For the text-containing cell, return its midpoint in (x, y) coordinate format. 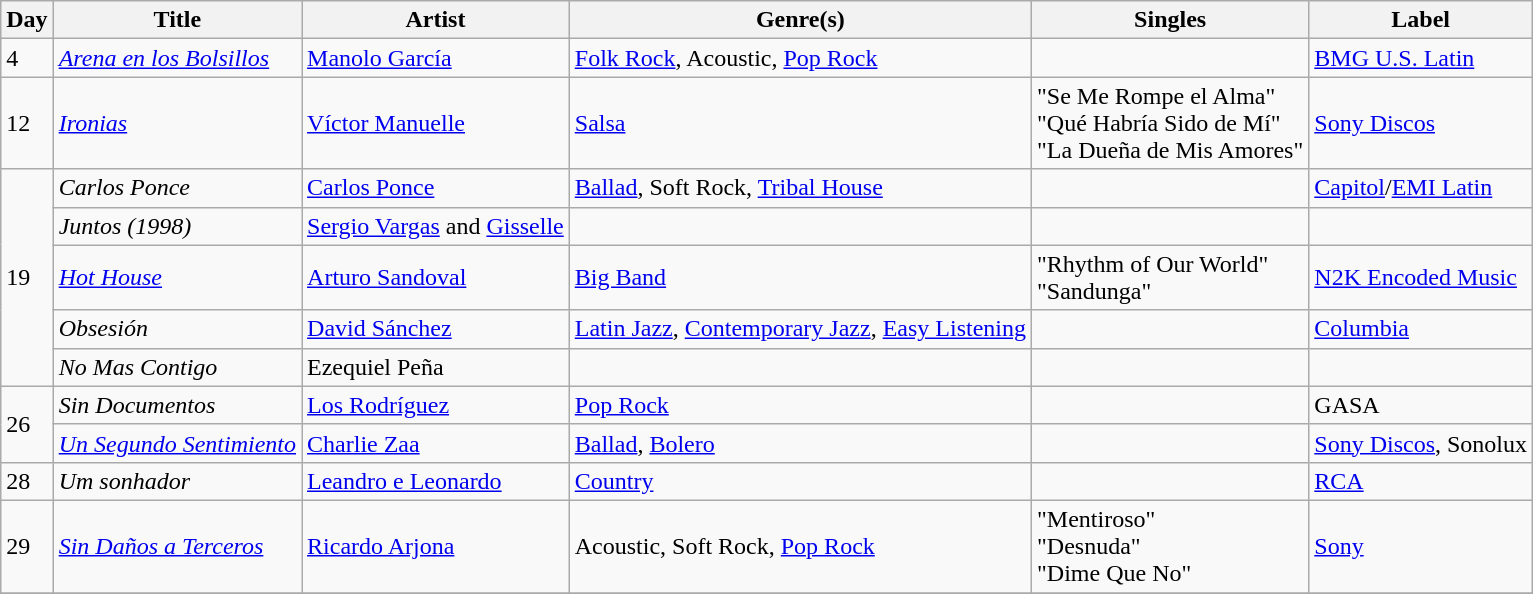
Acoustic, Soft Rock, Pop Rock (800, 546)
Ballad, Soft Rock, Tribal House (800, 188)
Singles (1170, 20)
Salsa (800, 123)
Arena en los Bolsillos (177, 58)
Folk Rock, Acoustic, Pop Rock (800, 58)
Pop Rock (800, 405)
Ricardo Arjona (436, 546)
26 (27, 424)
Manolo García (436, 58)
Title (177, 20)
Un Segundo Sentimiento (177, 443)
Sony Discos, Sonolux (1421, 443)
Víctor Manuelle (436, 123)
Charlie Zaa (436, 443)
12 (27, 123)
Columbia (1421, 329)
Obsesión (177, 329)
Sony Discos (1421, 123)
Artist (436, 20)
4 (27, 58)
Um sonhador (177, 481)
Latin Jazz, Contemporary Jazz, Easy Listening (800, 329)
19 (27, 278)
Sin Daños a Terceros (177, 546)
RCA (1421, 481)
29 (27, 546)
David Sánchez (436, 329)
Big Band (800, 278)
GASA (1421, 405)
"Se Me Rompe el Alma""Qué Habría Sido de Mí""La Dueña de Mis Amores" (1170, 123)
Los Rodríguez (436, 405)
Hot House (177, 278)
"Mentiroso""Desnuda""Dime Que No" (1170, 546)
Day (27, 20)
Ezequiel Peña (436, 367)
Genre(s) (800, 20)
Country (800, 481)
N2K Encoded Music (1421, 278)
Arturo Sandoval (436, 278)
Leandro e Leonardo (436, 481)
Sin Documentos (177, 405)
No Mas Contigo (177, 367)
Sony (1421, 546)
Label (1421, 20)
Ballad, Bolero (800, 443)
Ironias (177, 123)
Capitol/EMI Latin (1421, 188)
BMG U.S. Latin (1421, 58)
Sergio Vargas and Gisselle (436, 226)
28 (27, 481)
"Rhythm of Our World""Sandunga" (1170, 278)
Juntos (1998) (177, 226)
